From the cell containing the given text, extract its center point as (X, Y) coordinate. 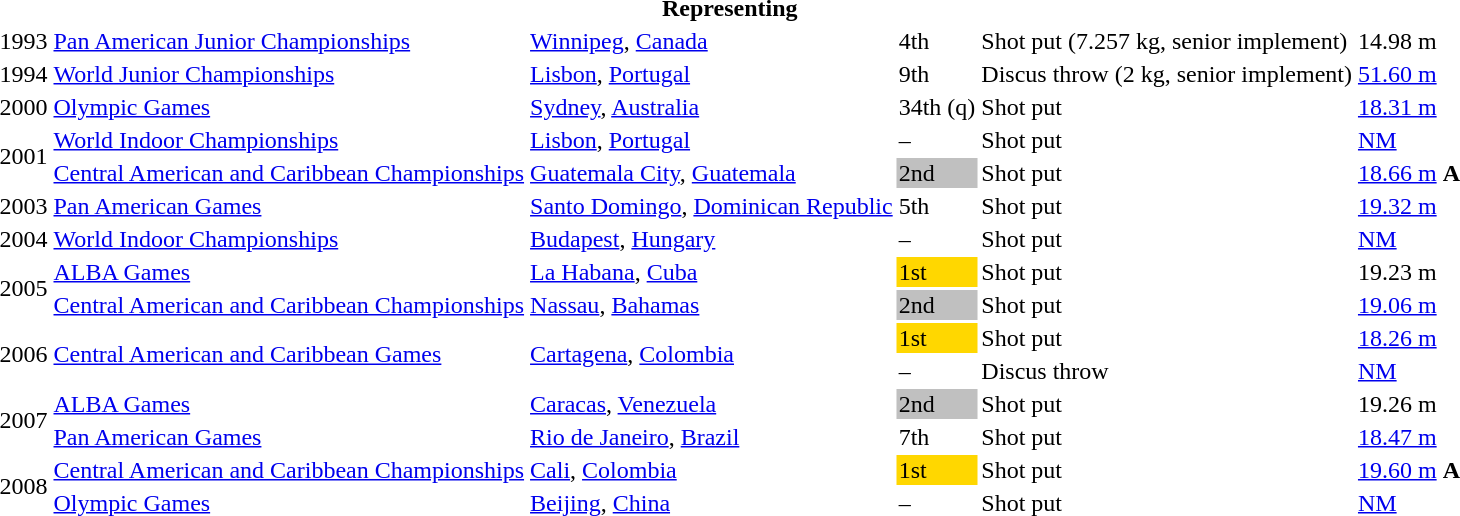
Sydney, Australia (712, 107)
Cartagena, Colombia (712, 354)
Santo Domingo, Dominican Republic (712, 206)
La Habana, Cuba (712, 272)
4th (937, 41)
7th (937, 437)
34th (q) (937, 107)
Central American and Caribbean Games (289, 354)
Cali, Colombia (712, 470)
Guatemala City, Guatemala (712, 173)
Nassau, Bahamas (712, 305)
Rio de Janeiro, Brazil (712, 437)
Budapest, Hungary (712, 239)
World Junior Championships (289, 74)
Olympic Games (289, 107)
Discus throw (2 kg, senior implement) (1167, 74)
Discus throw (1167, 371)
Shot put (7.257 kg, senior implement) (1167, 41)
5th (937, 206)
Caracas, Venezuela (712, 404)
9th (937, 74)
Winnipeg, Canada (712, 41)
Pan American Junior Championships (289, 41)
